Determine the [x, y] coordinate at the center of the cell enclosing the given text.  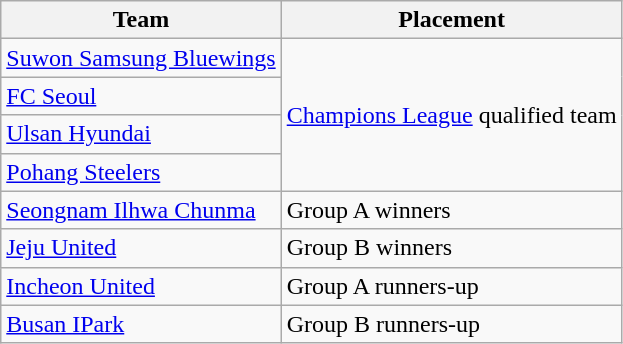
Group B runners-up [452, 324]
Jeju United [141, 248]
Placement [452, 20]
Suwon Samsung Bluewings [141, 58]
Group A winners [452, 210]
Group A runners-up [452, 286]
Pohang Steelers [141, 172]
Seongnam Ilhwa Chunma [141, 210]
Ulsan Hyundai [141, 134]
Busan IPark [141, 324]
Incheon United [141, 286]
Champions League qualified team [452, 115]
Team [141, 20]
FC Seoul [141, 96]
Group B winners [452, 248]
